Locate the cell with the specified text and output its (X, Y) center coordinate. 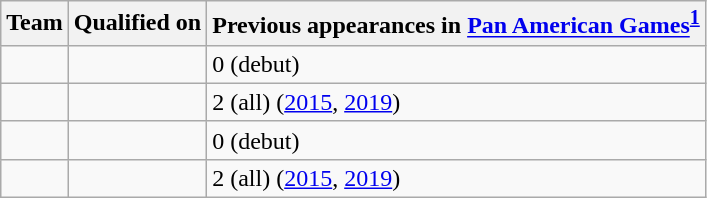
Previous appearances in Pan American Games1 (456, 24)
Team (35, 24)
Qualified on (137, 24)
